Locate the cell with the specified text and output its (X, Y) center coordinate. 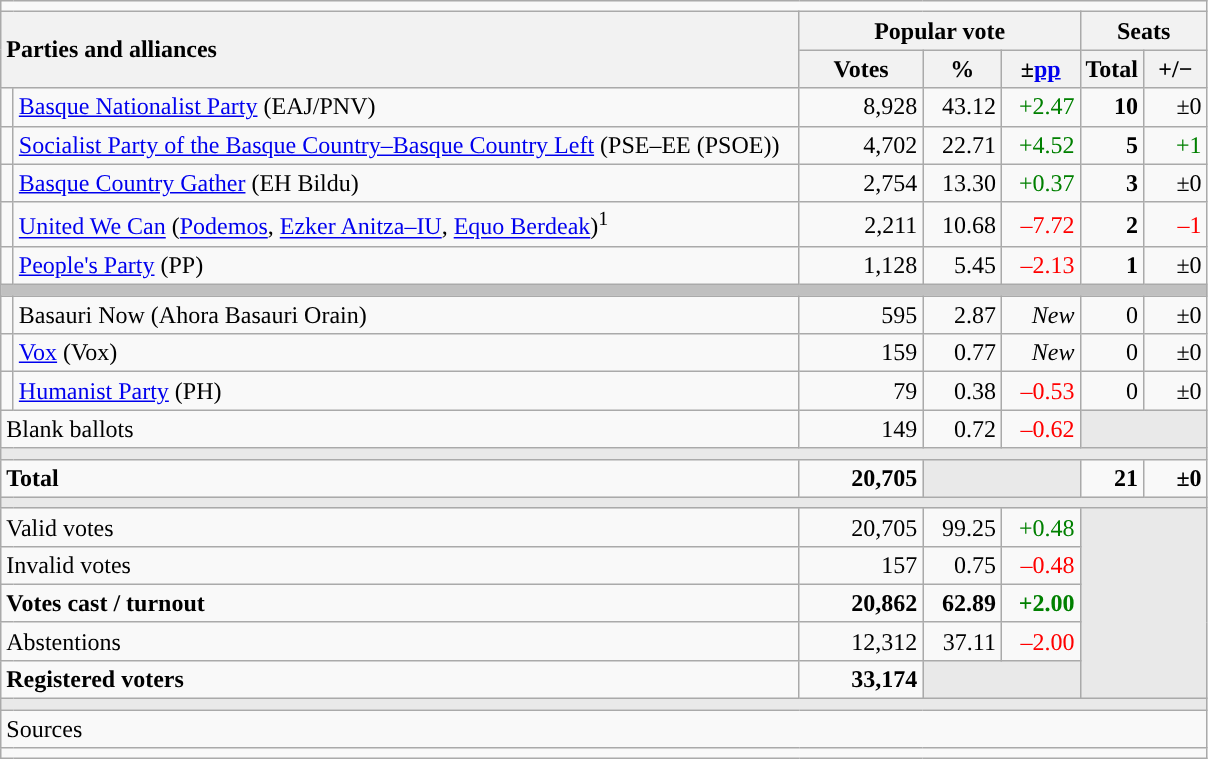
Abstentions (400, 641)
–0.53 (1040, 391)
99.25 (962, 527)
0.77 (962, 353)
Votes (861, 69)
+2.00 (1040, 603)
12,312 (861, 641)
62.89 (962, 603)
3 (1112, 183)
5 (1112, 145)
–2.13 (1040, 266)
–2.00 (1040, 641)
+2.47 (1040, 107)
Invalid votes (400, 565)
+0.48 (1040, 527)
2.87 (962, 315)
2,754 (861, 183)
Registered voters (400, 679)
Basque Country Gather (EH Bildu) (406, 183)
0.75 (962, 565)
21 (1112, 478)
Parties and alliances (400, 50)
20,862 (861, 603)
Blank ballots (400, 429)
–0.48 (1040, 565)
37.11 (962, 641)
10.68 (962, 224)
+4.52 (1040, 145)
1,128 (861, 266)
Vox (Vox) (406, 353)
Popular vote (940, 31)
1 (1112, 266)
+1 (1176, 145)
Socialist Party of the Basque Country–Basque Country Left (PSE–EE (PSOE)) (406, 145)
+/− (1176, 69)
Basauri Now (Ahora Basauri Orain) (406, 315)
5.45 (962, 266)
Votes cast / turnout (400, 603)
0.38 (962, 391)
United We Can (Podemos, Ezker Anitza–IU, Equo Berdeak)1 (406, 224)
% (962, 69)
–0.62 (1040, 429)
595 (861, 315)
+0.37 (1040, 183)
4,702 (861, 145)
22.71 (962, 145)
13.30 (962, 183)
149 (861, 429)
43.12 (962, 107)
2,211 (861, 224)
10 (1112, 107)
Basque Nationalist Party (EAJ/PNV) (406, 107)
Seats (1144, 31)
0.72 (962, 429)
Humanist Party (PH) (406, 391)
–1 (1176, 224)
Sources (604, 729)
33,174 (861, 679)
2 (1112, 224)
159 (861, 353)
79 (861, 391)
–7.72 (1040, 224)
8,928 (861, 107)
Valid votes (400, 527)
157 (861, 565)
±pp (1040, 69)
People's Party (PP) (406, 266)
